Identify which cell holds the provided text, then report its [x, y] central coordinate. 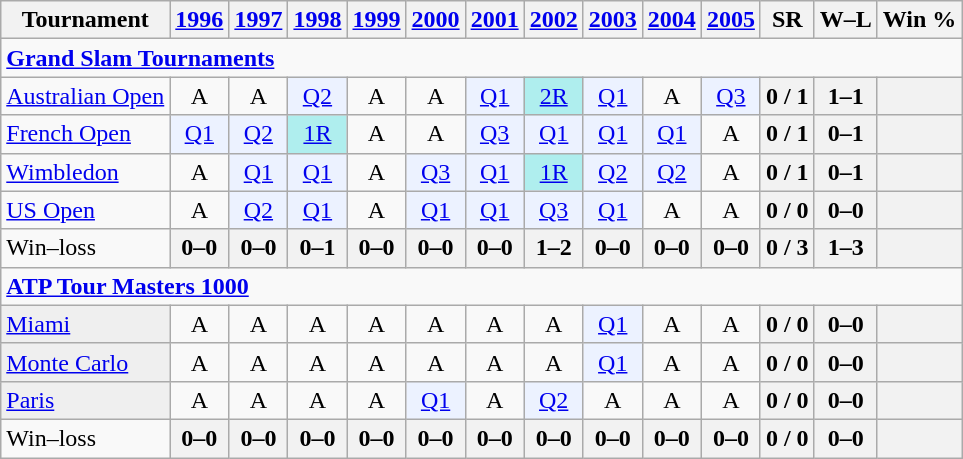
1998 [318, 20]
1–3 [846, 248]
2002 [554, 20]
ATP Tour Masters 1000 [482, 286]
2001 [494, 20]
Miami [86, 324]
2000 [436, 20]
2R [554, 96]
1–2 [554, 248]
2005 [730, 20]
0 / 3 [787, 248]
2003 [612, 20]
1999 [376, 20]
French Open [86, 134]
W–L [846, 20]
Win % [920, 20]
Monte Carlo [86, 362]
Tournament [86, 20]
1997 [258, 20]
Grand Slam Tournaments [482, 58]
US Open [86, 210]
1–1 [846, 96]
2004 [672, 20]
Australian Open [86, 96]
Wimbledon [86, 172]
Paris [86, 400]
1996 [200, 20]
SR [787, 20]
